Find where the given text appears and provide that cell's center as (X, Y) coordinate. 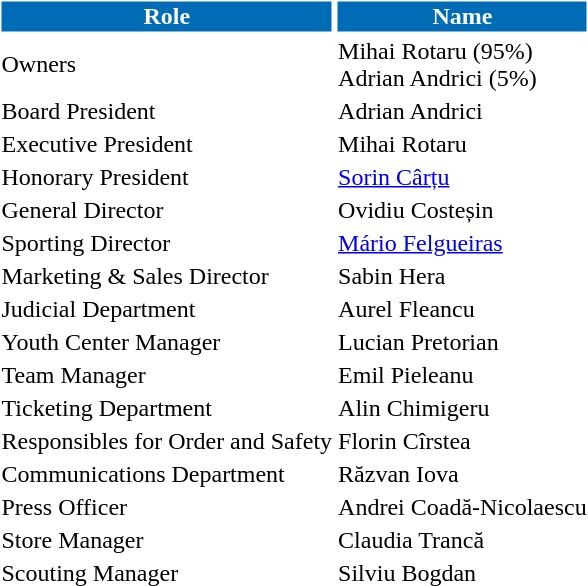
General Director (167, 210)
Press Officer (167, 507)
Store Manager (167, 540)
Owners (167, 64)
Ticketing Department (167, 408)
Judicial Department (167, 309)
Honorary President (167, 177)
Marketing & Sales Director (167, 276)
Team Manager (167, 375)
Board President (167, 111)
Sporting Director (167, 243)
Role (167, 16)
Responsibles for Order and Safety (167, 441)
Communications Department (167, 474)
Executive President (167, 144)
Youth Center Manager (167, 342)
